Return (x, y) of the center of cell containing provided text 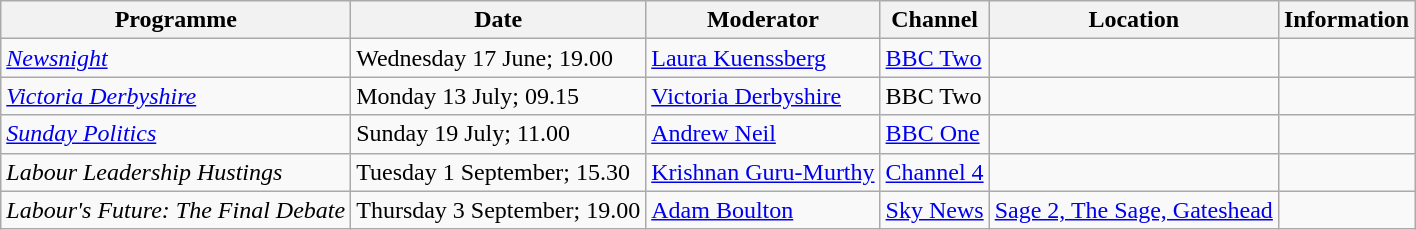
Sage 2, The Sage, Gateshead (1134, 210)
Labour's Future: The Final Debate (176, 210)
Date (498, 20)
Andrew Neil (763, 134)
Programme (176, 20)
Labour Leadership Hustings (176, 172)
Krishnan Guru-Murthy (763, 172)
Wednesday 17 June; 19.00 (498, 58)
Location (1134, 20)
Sky News (934, 210)
Newsnight (176, 58)
Monday 13 July; 09.15 (498, 96)
BBC One (934, 134)
Tuesday 1 September; 15.30 (498, 172)
Laura Kuenssberg (763, 58)
Thursday 3 September; 19.00 (498, 210)
Adam Boulton (763, 210)
Channel (934, 20)
Moderator (763, 20)
Sunday 19 July; 11.00 (498, 134)
Channel 4 (934, 172)
Sunday Politics (176, 134)
Information (1346, 20)
